Scan for the cell matching the given text and deliver its (x, y) coordinate at center. 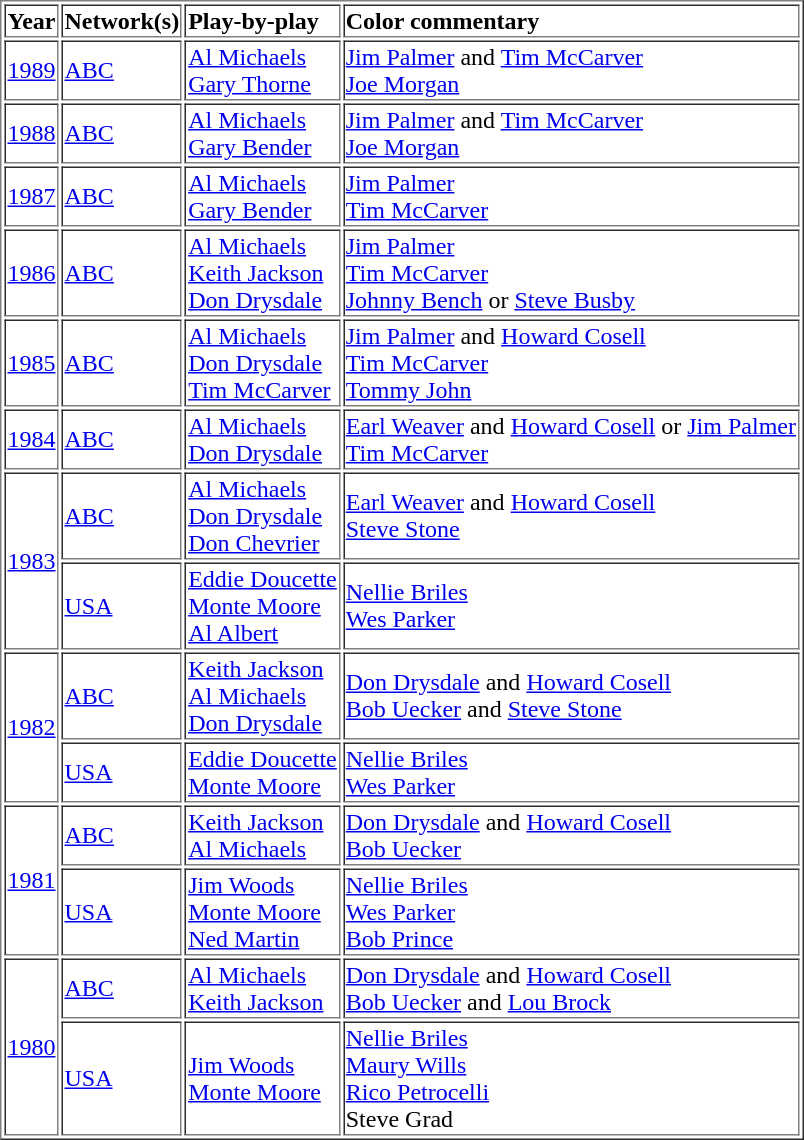
1980 (31, 1046)
Al MichaelsDon DrysdaleDon Chevrier (262, 516)
1982 (31, 727)
1983 (31, 560)
Jim PalmerTim McCarverJohnny Bench or Steve Busby (571, 274)
Jim Palmer and Howard CosellTim McCarverTommy John (571, 364)
Keith JacksonAl Michaels (262, 836)
1986 (31, 274)
Eddie DoucetteMonte Moore (262, 772)
Don Drysdale and Howard CosellBob Uecker and Lou Brock (571, 988)
Color commentary (571, 20)
Al MichaelsDon Drysdale (262, 440)
1985 (31, 364)
Earl Weaver and Howard CosellSteve Stone (571, 516)
Al MichaelsKeith JacksonDon Drysdale (262, 274)
Al MichaelsDon DrysdaleTim McCarver (262, 364)
Al MichaelsGary Thorne (262, 70)
Play-by-play (262, 20)
Jim WoodsMonte Moore (262, 1079)
Don Drysdale and Howard CosellBob Uecker (571, 836)
Don Drysdale and Howard CosellBob Uecker and Steve Stone (571, 696)
Keith JacksonAl MichaelsDon Drysdale (262, 696)
Nellie BrilesMaury WillsRico PetrocelliSteve Grad (571, 1079)
1987 (31, 196)
Earl Weaver and Howard Cosell or Jim PalmerTim McCarver (571, 440)
1981 (31, 881)
Jim WoodsMonte MooreNed Martin (262, 912)
Jim PalmerTim McCarver (571, 196)
Eddie DoucetteMonte MooreAl Albert (262, 606)
1988 (31, 134)
Al MichaelsKeith Jackson (262, 988)
Nellie BrilesWes ParkerBob Prince (571, 912)
1989 (31, 70)
Year (31, 20)
1984 (31, 440)
Network(s) (122, 20)
